Capture the cell that displays the provided text and extract its [X, Y] central coordinate. 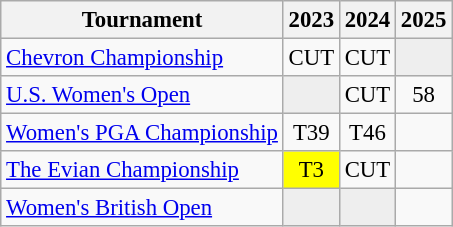
58 [424, 95]
2024 [367, 20]
Women's PGA Championship [142, 133]
T39 [311, 133]
Tournament [142, 20]
The Evian Championship [142, 170]
T3 [311, 170]
Women's British Open [142, 208]
U.S. Women's Open [142, 95]
2023 [311, 20]
Chevron Championship [142, 58]
2025 [424, 20]
T46 [367, 133]
